Identify which cell holds the provided text, then report its [X, Y] central coordinate. 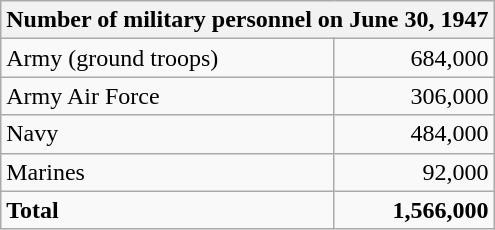
Total [168, 210]
Marines [168, 172]
92,000 [414, 172]
Number of military personnel on June 30, 1947 [248, 20]
306,000 [414, 96]
Army (ground troops) [168, 58]
Army Air Force [168, 96]
Navy [168, 134]
1,566,000 [414, 210]
684,000 [414, 58]
484,000 [414, 134]
